Search for the cell housing the specified text and yield its (x, y) center coordinate. 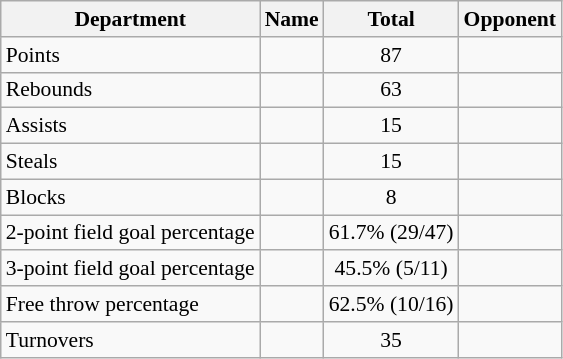
Opponent (510, 19)
Steals (130, 162)
62.5% (10/16) (392, 304)
35 (392, 340)
Turnovers (130, 340)
Points (130, 55)
Assists (130, 126)
Rebounds (130, 90)
Free throw percentage (130, 304)
61.7% (29/47) (392, 233)
63 (392, 90)
Name (292, 19)
87 (392, 55)
Department (130, 19)
3-point field goal percentage (130, 269)
45.5% (5/11) (392, 269)
2-point field goal percentage (130, 233)
Total (392, 19)
8 (392, 197)
Blocks (130, 197)
